Capture the cell that displays the provided text and extract its (x, y) central coordinate. 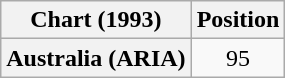
Chart (1993) (96, 20)
Australia (ARIA) (96, 58)
95 (238, 58)
Position (238, 20)
